Search for the cell housing the specified text and yield its [X, Y] center coordinate. 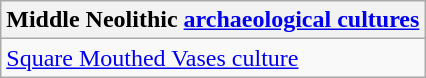
Middle Neolithic archaeological cultures [213, 20]
Square Mouthed Vases culture [213, 58]
